Scan for the cell matching the given text and deliver its [X, Y] coordinate at center. 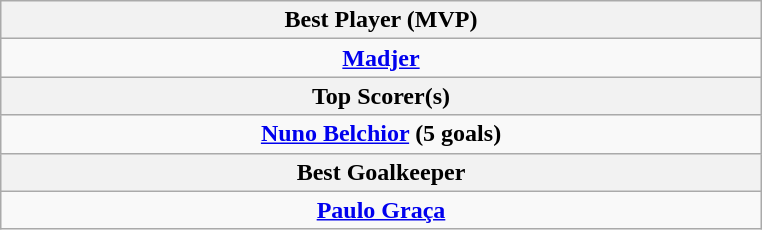
Best Goalkeeper [380, 172]
Top Scorer(s) [380, 96]
Best Player (MVP) [380, 20]
Madjer [380, 58]
Paulo Graça [380, 210]
Nuno Belchior (5 goals) [380, 134]
